Pinpoint the cell where the given text exists, returning its (x, y) midpoint coordinate. 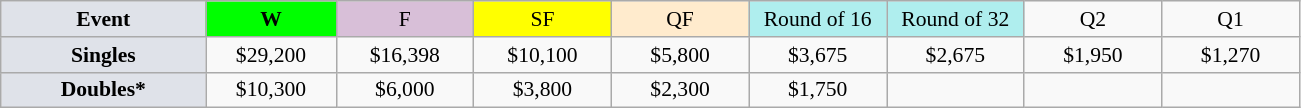
Event (104, 19)
W (271, 19)
$1,950 (1093, 55)
Q1 (1231, 19)
$3,675 (818, 55)
$6,000 (405, 90)
$10,300 (271, 90)
$29,200 (271, 55)
$10,100 (543, 55)
$3,800 (543, 90)
$16,398 (405, 55)
$1,750 (818, 90)
Singles (104, 55)
Q2 (1093, 19)
SF (543, 19)
Round of 16 (818, 19)
$5,800 (680, 55)
$2,300 (680, 90)
F (405, 19)
QF (680, 19)
Doubles* (104, 90)
Round of 32 (955, 19)
$2,675 (955, 55)
$1,270 (1231, 55)
